Extract the [X, Y] coordinate from the center of the cell holding the provided text.  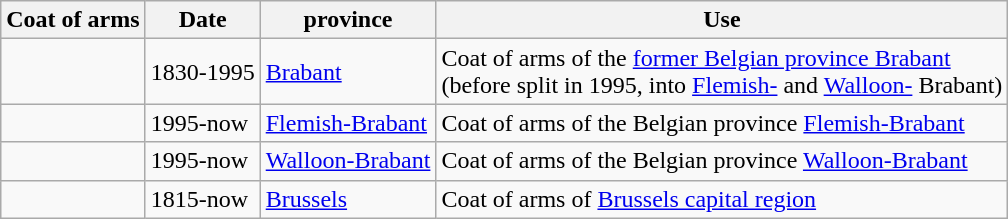
province [348, 20]
Walloon-Brabant [348, 161]
1815-now [202, 199]
Brabant [348, 72]
Coat of arms [73, 20]
1830-1995 [202, 72]
Flemish-Brabant [348, 123]
Date [202, 20]
Coat of arms of the former Belgian province Brabant(before split in 1995, into Flemish- and Walloon- Brabant) [722, 72]
Coat of arms of the Belgian province Walloon-Brabant [722, 161]
Coat of arms of Brussels capital region [722, 199]
Coat of arms of the Belgian province Flemish-Brabant [722, 123]
Brussels [348, 199]
Use [722, 20]
